Identify which cell holds the provided text, then report its (X, Y) central coordinate. 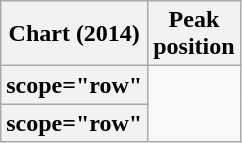
Chart (2014) (74, 34)
Peakposition (194, 34)
